Detect which cell encompasses the target text, then output its (X, Y) center coordinate. 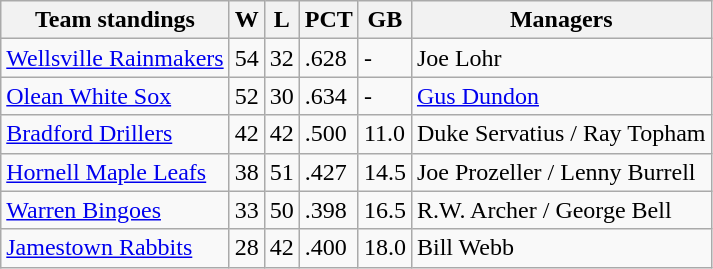
.634 (328, 96)
33 (246, 210)
38 (246, 172)
16.5 (384, 210)
Joe Prozeller / Lenny Burrell (561, 172)
54 (246, 58)
Bradford Drillers (115, 134)
52 (246, 96)
Gus Dundon (561, 96)
PCT (328, 20)
W (246, 20)
51 (282, 172)
11.0 (384, 134)
Jamestown Rabbits (115, 248)
GB (384, 20)
Managers (561, 20)
.398 (328, 210)
Team standings (115, 20)
.427 (328, 172)
Bill Webb (561, 248)
.400 (328, 248)
Wellsville Rainmakers (115, 58)
.500 (328, 134)
Hornell Maple Leafs (115, 172)
14.5 (384, 172)
32 (282, 58)
Warren Bingoes (115, 210)
Duke Servatius / Ray Topham (561, 134)
R.W. Archer / George Bell (561, 210)
.628 (328, 58)
50 (282, 210)
18.0 (384, 248)
30 (282, 96)
Olean White Sox (115, 96)
28 (246, 248)
L (282, 20)
Joe Lohr (561, 58)
